Detect which cell encompasses the target text, then output its [x, y] center coordinate. 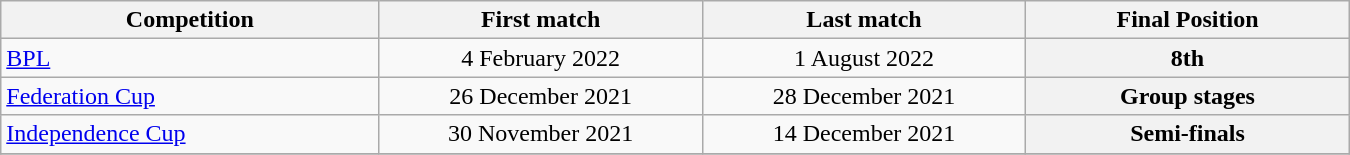
8th [1188, 58]
4 February 2022 [540, 58]
Group stages [1188, 96]
26 December 2021 [540, 96]
Last match [864, 20]
Final Position [1188, 20]
First match [540, 20]
Federation Cup [190, 96]
Competition [190, 20]
1 August 2022 [864, 58]
Semi-finals [1188, 134]
14 December 2021 [864, 134]
28 December 2021 [864, 96]
BPL [190, 58]
Independence Cup [190, 134]
30 November 2021 [540, 134]
